Return the (x, y) coordinate for the center point of the cell that contains the specified text.  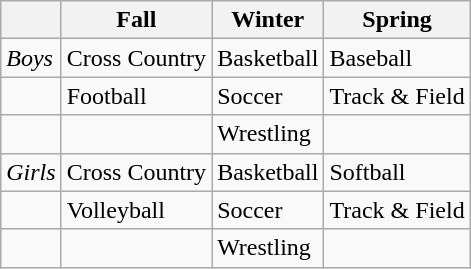
Spring (397, 20)
Boys (31, 58)
Softball (397, 172)
Fall (136, 20)
Volleyball (136, 210)
Baseball (397, 58)
Football (136, 96)
Girls (31, 172)
Winter (268, 20)
